For the text-containing cell, return its midpoint in (X, Y) coordinate format. 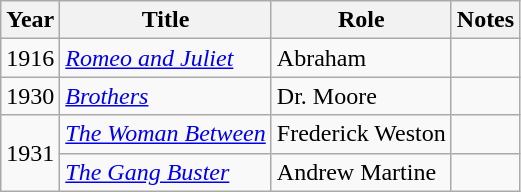
Notes (485, 20)
The Woman Between (166, 134)
Andrew Martine (361, 172)
Title (166, 20)
Dr. Moore (361, 96)
1916 (30, 58)
Frederick Weston (361, 134)
Brothers (166, 96)
Role (361, 20)
1931 (30, 153)
The Gang Buster (166, 172)
Abraham (361, 58)
1930 (30, 96)
Year (30, 20)
Romeo and Juliet (166, 58)
